Search for the cell housing the specified text and yield its (X, Y) center coordinate. 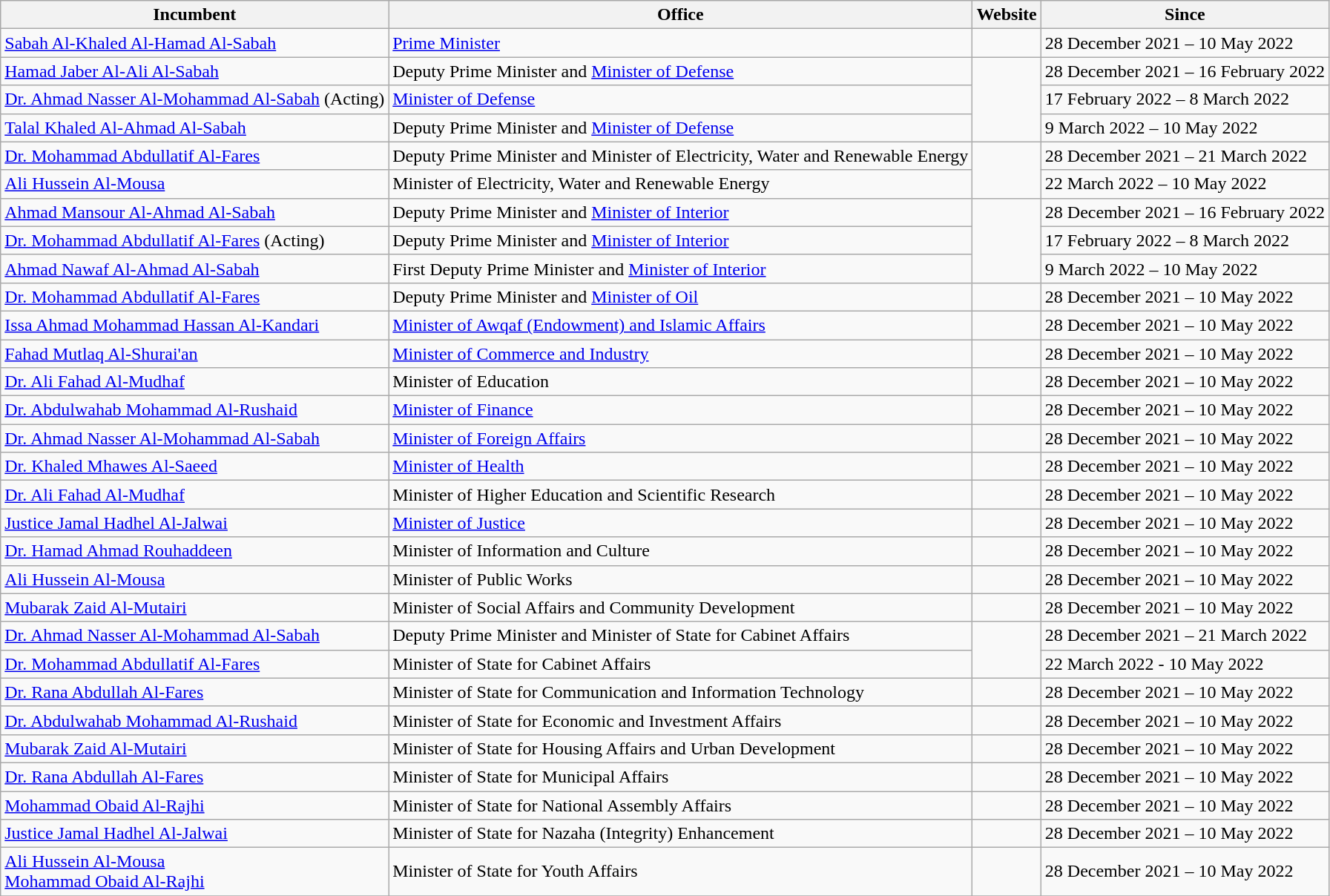
Ahmad Nawaf Al-Ahmad Al-Sabah (194, 269)
Hamad Jaber Al-Ali Al-Sabah (194, 71)
Minister of Awqaf (Endowment) and Islamic Affairs (681, 325)
Dr. Hamad Ahmad Rouhaddeen (194, 551)
Since (1185, 15)
Minister of State for Municipal Affairs (681, 777)
Minister of State for Economic and Investment Affairs (681, 720)
Minister of State for Youth Affairs (681, 872)
Dr. Mohammad Abdullatif Al-Fares (Acting) (194, 240)
Minister of State for Cabinet Affairs (681, 664)
Issa Ahmad Mohammad Hassan Al-Kandari (194, 325)
Minister of Finance (681, 410)
22 March 2022 – 10 May 2022 (1185, 184)
Deputy Prime Minister and Minister of State for Cabinet Affairs (681, 636)
Minister of State for Nazaha (Integrity) Enhancement (681, 834)
Minister of Education (681, 382)
Minister of Foreign Affairs (681, 438)
Website (1007, 15)
Fahad Mutlaq Al-Shurai'an (194, 354)
Prime Minister (681, 43)
Minister of Information and Culture (681, 551)
Dr. Khaled Mhawes Al-Saeed (194, 467)
Talal Khaled Al-Ahmad Al-Sabah (194, 128)
Minister of State for National Assembly Affairs (681, 805)
22 March 2022 - 10 May 2022 (1185, 664)
Dr. Ahmad Nasser Al-Mohammad Al-Sabah (Acting) (194, 99)
Minister of Justice (681, 523)
Ali Hussein Al-MousaMohammad Obaid Al-Rajhi (194, 872)
Minister of Defense (681, 99)
Minister of Higher Education and Scientific Research (681, 495)
Minister of Social Affairs and Community Development (681, 607)
Sabah Al-Khaled Al-Hamad Al-Sabah (194, 43)
Minister of Public Works (681, 579)
Mohammad Obaid Al-Rajhi (194, 805)
Incumbent (194, 15)
First Deputy Prime Minister and Minister of Interior (681, 269)
Ahmad Mansour Al-Ahmad Al-Sabah (194, 212)
Minister of State for Communication and Information Technology (681, 692)
Minister of Health (681, 467)
Minister of Commerce and Industry (681, 354)
Deputy Prime Minister and Minister of Oil (681, 297)
Office (681, 15)
Deputy Prime Minister and Minister of Electricity, Water and Renewable Energy (681, 156)
Minister of State for Housing Affairs and Urban Development (681, 748)
Minister of Electricity, Water and Renewable Energy (681, 184)
